Capture the cell that displays the provided text and extract its (x, y) central coordinate. 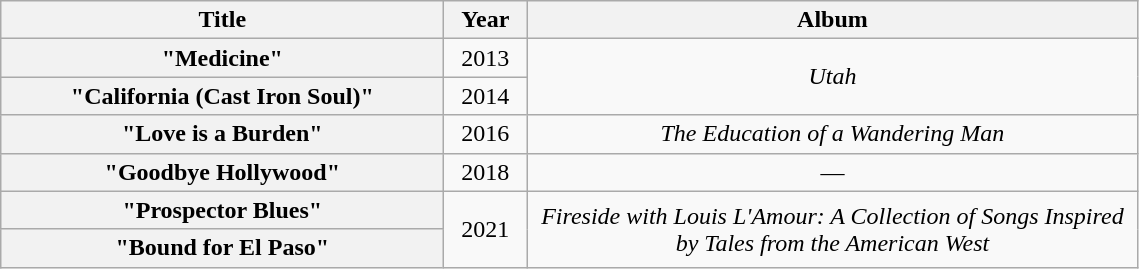
"Love is a Burden" (222, 134)
"California (Cast Iron Soul)" (222, 96)
Year (486, 20)
2021 (486, 229)
Fireside with Louis L'Amour: A Collection of Songs Inspired by Tales from the American West (832, 229)
The Education of a Wandering Man (832, 134)
2013 (486, 58)
"Bound for El Paso" (222, 248)
Album (832, 20)
"Prospector Blues" (222, 210)
Title (222, 20)
"Medicine" (222, 58)
2016 (486, 134)
— (832, 172)
Utah (832, 77)
2014 (486, 96)
2018 (486, 172)
"Goodbye Hollywood" (222, 172)
